Capture the cell that displays the provided text and extract its (x, y) central coordinate. 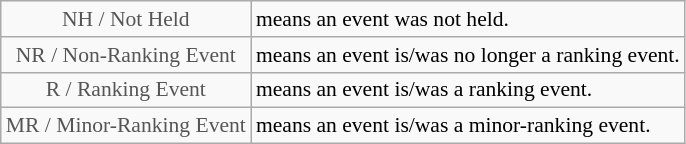
means an event was not held. (468, 19)
MR / Minor-Ranking Event (126, 126)
NH / Not Held (126, 19)
means an event is/was a minor-ranking event. (468, 126)
R / Ranking Event (126, 90)
means an event is/was no longer a ranking event. (468, 55)
NR / Non-Ranking Event (126, 55)
means an event is/was a ranking event. (468, 90)
